Capture the cell that displays the provided text and extract its [X, Y] central coordinate. 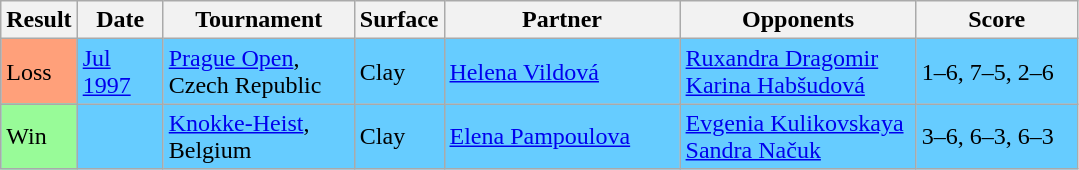
Score [996, 20]
1–6, 7–5, 2–6 [996, 72]
Loss [39, 72]
Jul 1997 [120, 72]
Knokke-Heist, Belgium [258, 136]
Win [39, 136]
Result [39, 20]
Evgenia Kulikovskaya Sandra Načuk [798, 136]
Date [120, 20]
Prague Open, Czech Republic [258, 72]
Ruxandra Dragomir Karina Habšudová [798, 72]
Tournament [258, 20]
Partner [562, 20]
Surface [399, 20]
Opponents [798, 20]
Helena Vildová [562, 72]
Elena Pampoulova [562, 136]
3–6, 6–3, 6–3 [996, 136]
